From the cell containing the given text, extract its center point as [X, Y] coordinate. 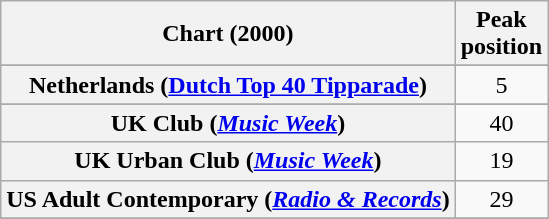
Netherlands (Dutch Top 40 Tipparade) [228, 85]
40 [501, 123]
Chart (2000) [228, 34]
UK Urban Club (Music Week) [228, 161]
5 [501, 85]
Peak position [501, 34]
UK Club (Music Week) [228, 123]
29 [501, 199]
19 [501, 161]
US Adult Contemporary (Radio & Records) [228, 199]
